Scan for the cell matching the given text and deliver its [X, Y] coordinate at center. 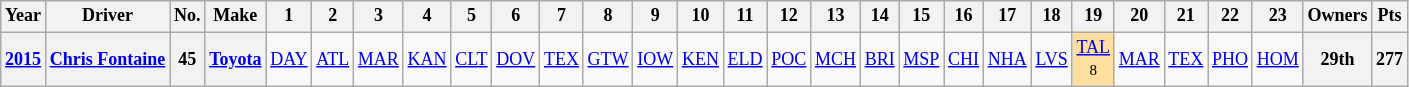
21 [1186, 16]
ELD [745, 59]
Chris Fontaine [107, 59]
Pts [1390, 16]
DOV [516, 59]
8 [608, 16]
IOW [656, 59]
12 [789, 16]
14 [880, 16]
15 [922, 16]
LVS [1052, 59]
6 [516, 16]
HOM [1278, 59]
9 [656, 16]
DAY [289, 59]
11 [745, 16]
BRI [880, 59]
13 [836, 16]
23 [1278, 16]
19 [1093, 16]
2015 [24, 59]
20 [1139, 16]
277 [1390, 59]
29th [1338, 59]
22 [1230, 16]
Year [24, 16]
KEN [701, 59]
MSP [922, 59]
3 [379, 16]
17 [1007, 16]
45 [188, 59]
Owners [1338, 16]
7 [562, 16]
TAL8 [1093, 59]
Driver [107, 16]
No. [188, 16]
16 [964, 16]
1 [289, 16]
ATL [333, 59]
GTW [608, 59]
2 [333, 16]
CHI [964, 59]
5 [472, 16]
NHA [1007, 59]
MCH [836, 59]
10 [701, 16]
Make [236, 16]
18 [1052, 16]
POC [789, 59]
Toyota [236, 59]
KAN [427, 59]
CLT [472, 59]
PHO [1230, 59]
4 [427, 16]
